Return (x, y) of the center of cell containing provided text 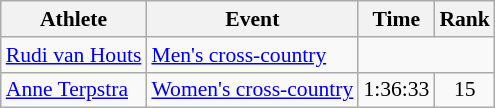
Men's cross-country (252, 55)
Event (252, 19)
15 (464, 90)
Anne Terpstra (74, 90)
Rudi van Houts (74, 55)
Women's cross-country (252, 90)
Rank (464, 19)
Time (396, 19)
1:36:33 (396, 90)
Athlete (74, 19)
